Capture the cell that displays the provided text and extract its (x, y) central coordinate. 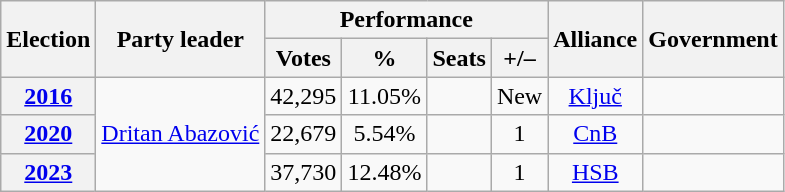
Alliance (596, 39)
12.48% (384, 172)
HSB (596, 172)
Votes (304, 58)
Seats (459, 58)
Ključ (596, 96)
2020 (48, 134)
Dritan Abazović (180, 134)
42,295 (304, 96)
22,679 (304, 134)
% (384, 58)
Party leader (180, 39)
Election (48, 39)
New (519, 96)
11.05% (384, 96)
37,730 (304, 172)
Government (713, 39)
Performance (406, 20)
2016 (48, 96)
+/– (519, 58)
2023 (48, 172)
5.54% (384, 134)
CnB (596, 134)
